For the text-containing cell, return its midpoint in (X, Y) coordinate format. 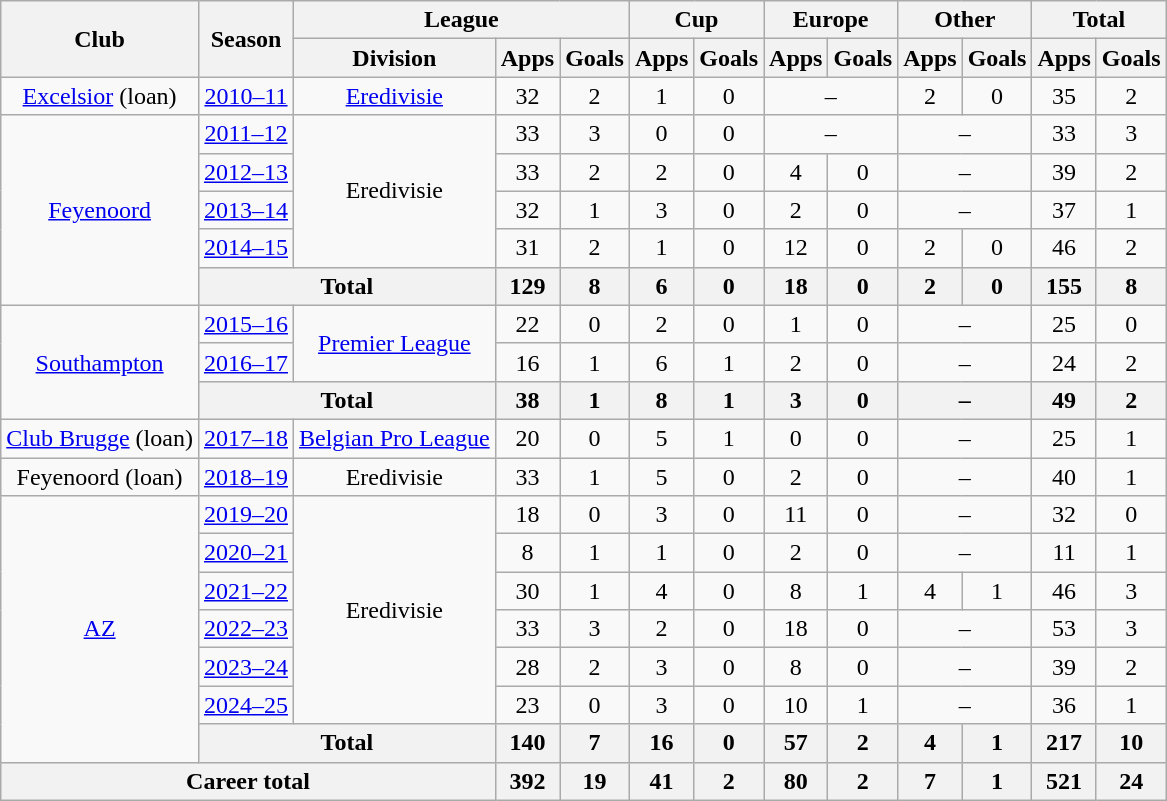
Feyenoord (loan) (100, 477)
53 (1064, 629)
2011–12 (246, 134)
38 (527, 400)
155 (1064, 286)
Excelsior (loan) (100, 96)
2016–17 (246, 362)
Europe (831, 20)
2019–20 (246, 515)
Career total (248, 781)
2020–21 (246, 553)
2014–15 (246, 248)
19 (595, 781)
36 (1064, 705)
40 (1064, 477)
22 (527, 324)
2018–19 (246, 477)
28 (527, 667)
League (462, 20)
37 (1064, 210)
Southampton (100, 362)
12 (796, 248)
35 (1064, 96)
Season (246, 39)
2024–25 (246, 705)
2015–16 (246, 324)
Premier League (395, 343)
392 (527, 781)
41 (661, 781)
Division (395, 58)
Feyenoord (100, 210)
80 (796, 781)
2013–14 (246, 210)
Other (965, 20)
2021–22 (246, 591)
57 (796, 743)
Cup (696, 20)
49 (1064, 400)
2012–13 (246, 172)
521 (1064, 781)
30 (527, 591)
23 (527, 705)
20 (527, 438)
129 (527, 286)
2017–18 (246, 438)
2023–24 (246, 667)
Belgian Pro League (395, 438)
Club (100, 39)
217 (1064, 743)
2022–23 (246, 629)
AZ (100, 629)
31 (527, 248)
Club Brugge (loan) (100, 438)
2010–11 (246, 96)
140 (527, 743)
